Return the [X, Y] coordinate for the center point of the cell that contains the specified text.  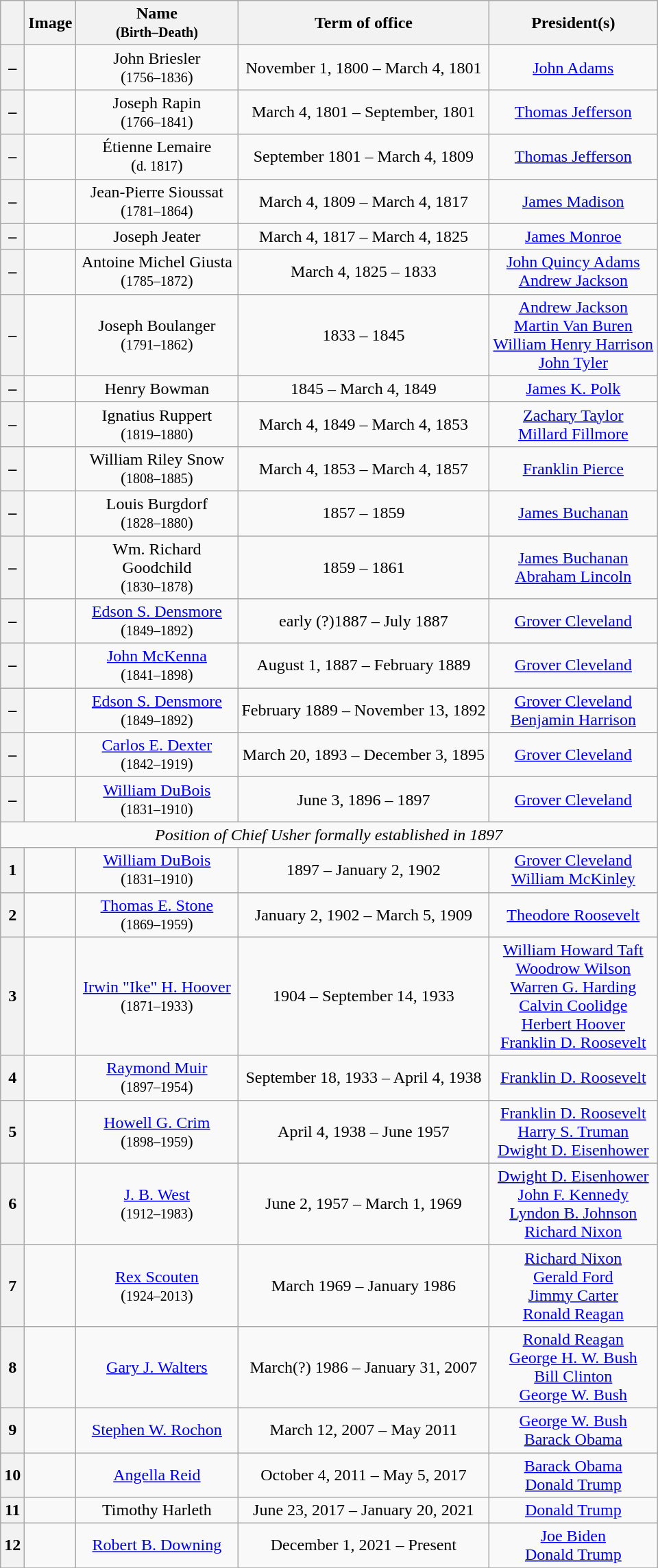
February 1889 – November 13, 1892 [363, 710]
March 4, 1817 – March 4, 1825 [363, 236]
5 [12, 1131]
Carlos E. Dexter(1842–1919) [157, 755]
1859 – 1861 [363, 567]
Rex Scouten(1924–2013) [157, 1286]
October 4, 2011 – May 5, 2017 [363, 1475]
Andrew JacksonMartin Van BurenWilliam Henry HarrisonJohn Tyler [573, 334]
March 12, 2007 – May 2011 [363, 1430]
9 [12, 1430]
August 1, 1887 – February 1889 [363, 666]
Theodore Roosevelt [573, 914]
March 4, 1825 – 1833 [363, 271]
early (?)1887 – July 1887 [363, 621]
Joseph Rapin(1766–1841) [157, 112]
March 4, 1849 – March 4, 1853 [363, 424]
March 4, 1809 – March 4, 1817 [363, 201]
John Adams [573, 67]
Wm. Richard Goodchild(1830–1878) [157, 567]
Richard NixonGerald FordJimmy CarterRonald Reagan [573, 1286]
March 4, 1801 – September, 1801 [363, 112]
Dwight D. EisenhowerJohn F. KennedyLyndon B. JohnsonRichard Nixon [573, 1203]
1904 – September 14, 1933 [363, 996]
Grover ClevelandWilliam McKinley [573, 870]
Étienne Lemaire(d. 1817) [157, 156]
11 [12, 1510]
7 [12, 1286]
Thomas E. Stone(1869–1959) [157, 914]
George W. BushBarack Obama [573, 1430]
Howell G. Crim(1898–1959) [157, 1131]
Irwin "Ike" H. Hoover(1871–1933) [157, 996]
December 1, 2021 – Present [363, 1546]
John Briesler(1756–1836) [157, 67]
Grover ClevelandBenjamin Harrison [573, 710]
James Buchanan [573, 513]
November 1, 1800 – March 4, 1801 [363, 67]
Barack ObamaDonald Trump [573, 1475]
J. B. West(1912–1983) [157, 1203]
Angella Reid [157, 1475]
Term of office [363, 23]
John Quincy AdamsAndrew Jackson [573, 271]
Gary J. Walters [157, 1367]
Ronald ReaganGeorge H. W. BushBill ClintonGeorge W. Bush [573, 1367]
Louis Burgdorf(1828–1880) [157, 513]
10 [12, 1475]
Jean-Pierre Sioussat(1781–1864) [157, 201]
April 4, 1938 – June 1957 [363, 1131]
Robert B. Downing [157, 1546]
Franklin D. RooseveltHarry S. TrumanDwight D. Eisenhower [573, 1131]
James BuchananAbraham Lincoln [573, 567]
2 [12, 914]
Stephen W. Rochon [157, 1430]
6 [12, 1203]
Franklin D. Roosevelt [573, 1077]
Henry Bowman [157, 389]
September 1801 – March 4, 1809 [363, 156]
March 1969 – January 1986 [363, 1286]
Ignatius Ruppert(1819–1880) [157, 424]
Joseph Boulanger(1791–1862) [157, 334]
William Riley Snow(1808–1885) [157, 469]
8 [12, 1367]
1845 – March 4, 1849 [363, 389]
Donald Trump [573, 1510]
James K. Polk [573, 389]
John McKenna(1841–1898) [157, 666]
March(?) 1986 – January 31, 2007 [363, 1367]
June 3, 1896 – 1897 [363, 799]
Timothy Harleth [157, 1510]
June 23, 2017 – January 20, 2021 [363, 1510]
Zachary TaylorMillard Fillmore [573, 424]
Image [51, 23]
Name(Birth–Death) [157, 23]
June 2, 1957 – March 1, 1969 [363, 1203]
Raymond Muir(1897–1954) [157, 1077]
Joseph Jeater [157, 236]
Position of Chief Usher formally established in 1897 [329, 835]
January 2, 1902 – March 5, 1909 [363, 914]
3 [12, 996]
September 18, 1933 – April 4, 1938 [363, 1077]
4 [12, 1077]
Franklin Pierce [573, 469]
March 20, 1893 – December 3, 1895 [363, 755]
James Madison [573, 201]
March 4, 1853 – March 4, 1857 [363, 469]
Antoine Michel Giusta(1785–1872) [157, 271]
1857 – 1859 [363, 513]
1 [12, 870]
12 [12, 1546]
1833 – 1845 [363, 334]
President(s) [573, 23]
James Monroe [573, 236]
Joe BidenDonald Trump [573, 1546]
William Howard TaftWoodrow WilsonWarren G. HardingCalvin CoolidgeHerbert HooverFranklin D. Roosevelt [573, 996]
1897 – January 2, 1902 [363, 870]
